Extract the (X, Y) coordinate from the center of the cell holding the provided text.  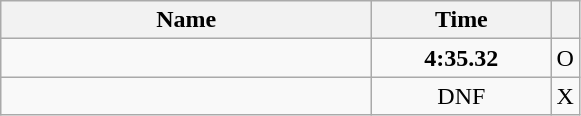
Time (462, 20)
O (565, 58)
X (565, 96)
DNF (462, 96)
Name (186, 20)
4:35.32 (462, 58)
